Scan for the cell matching the given text and deliver its (X, Y) coordinate at center. 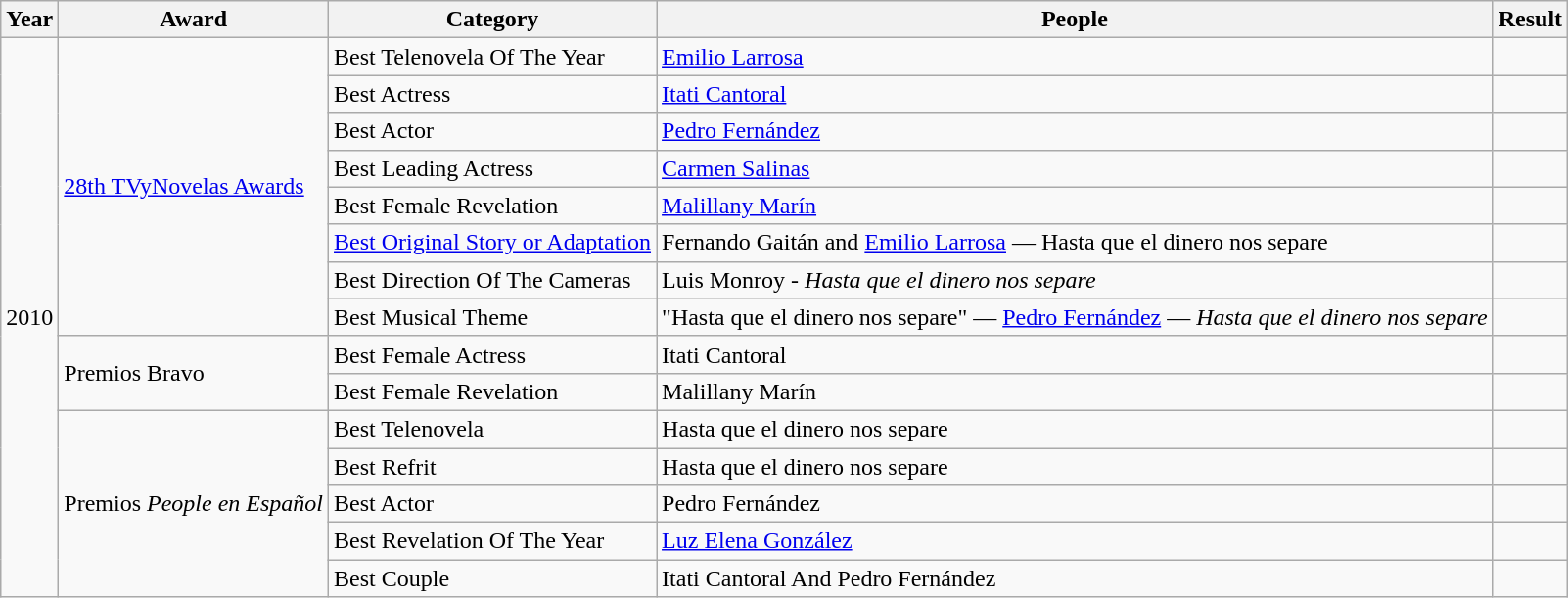
Best Actress (493, 94)
Luis Monroy - Hasta que el dinero nos separe (1075, 280)
Best Leading Actress (493, 168)
Premios People en Español (194, 503)
"Hasta que el dinero nos separe" — Pedro Fernández — Hasta que el dinero nos separe (1075, 317)
28th TVyNovelas Awards (194, 187)
Fernando Gaitán and Emilio Larrosa — Hasta que el dinero nos separe (1075, 243)
Result (1530, 20)
Luz Elena González (1075, 541)
Year (29, 20)
2010 (29, 317)
Best Female Actress (493, 354)
Best Telenovela Of The Year (493, 57)
Carmen Salinas (1075, 168)
Premios Bravo (194, 373)
Itati Cantoral And Pedro Fernández (1075, 578)
Best Musical Theme (493, 317)
Award (194, 20)
Category (493, 20)
Best Refrit (493, 467)
People (1075, 20)
Emilio Larrosa (1075, 57)
Best Original Story or Adaptation (493, 243)
Best Telenovela (493, 429)
Best Revelation Of The Year (493, 541)
Best Direction Of The Cameras (493, 280)
Best Couple (493, 578)
